Locate the cell with the specified text and output its (x, y) center coordinate. 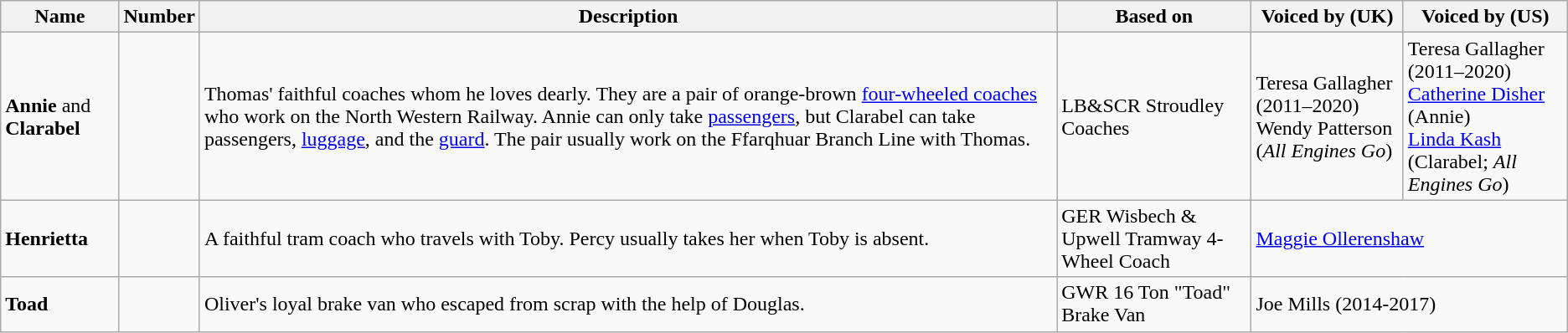
Teresa Gallagher (2011–2020)Wendy Patterson (All Engines Go) (1327, 116)
LB&SCR Stroudley Coaches (1154, 116)
Oliver's loyal brake van who escaped from scrap with the help of Douglas. (628, 305)
Teresa Gallagher (2011–2020)Catherine Disher (Annie)Linda Kash (Clarabel; All Engines Go) (1485, 116)
Henrietta (60, 238)
Description (628, 17)
Maggie Ollerenshaw (1409, 238)
Voiced by (US) (1485, 17)
GWR 16 Ton "Toad" Brake Van (1154, 305)
Name (60, 17)
Joe Mills (2014-2017) (1409, 305)
A faithful tram coach who travels with Toby. Percy usually takes her when Toby is absent. (628, 238)
GER Wisbech & Upwell Tramway 4-Wheel Coach (1154, 238)
Annie and Clarabel (60, 116)
Based on (1154, 17)
Voiced by (UK) (1327, 17)
Number (159, 17)
Toad (60, 305)
